Find where the given text appears and provide that cell's center as (X, Y) coordinate. 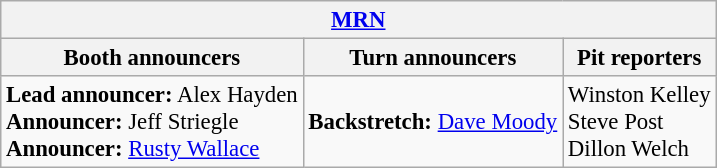
Backstretch: Dave Moody (432, 122)
Winston KelleySteve PostDillon Welch (640, 122)
Turn announcers (432, 58)
Pit reporters (640, 58)
Booth announcers (152, 58)
Lead announcer: Alex HaydenAnnouncer: Jeff StriegleAnnouncer: Rusty Wallace (152, 122)
MRN (358, 20)
